Identify which cell holds the provided text, then report its (x, y) central coordinate. 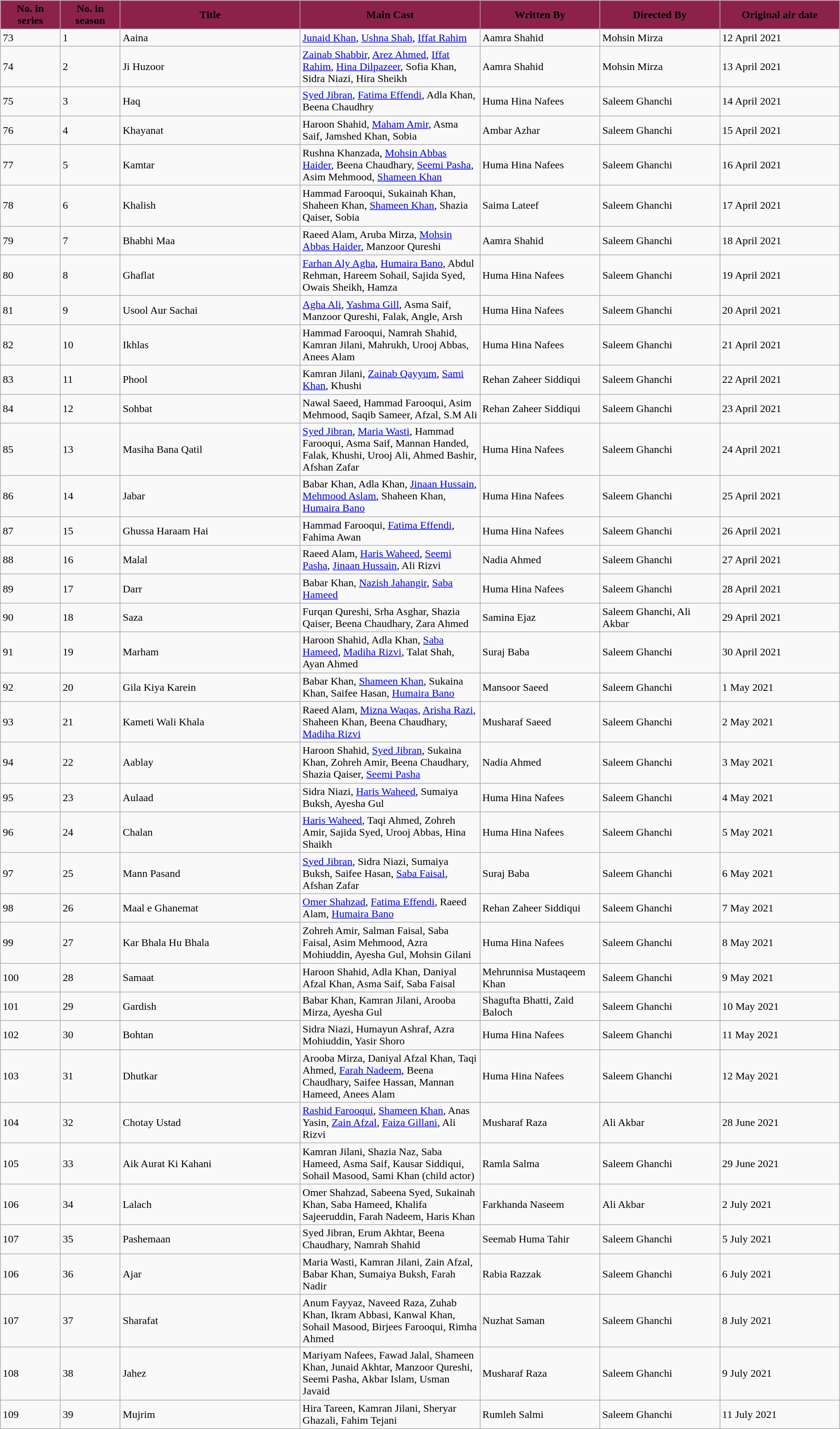
11 May 2021 (780, 1035)
Haroon Shahid, Adla Khan, Saba Hameed, Madiha Rizvi, Talat Shah, Ayan Ahmed (390, 652)
Mehrunnisa Mustaqeem Khan (540, 977)
Samina Ejaz (540, 618)
Zainab Shabbir, Arez Ahmed, Iffat Rahim, Hina Dilpazeer, Sofia Khan, Sidra Niazi, Hira Sheikh (390, 66)
31 (90, 1076)
25 April 2021 (780, 496)
95 (30, 798)
Usool Aur Sachai (210, 310)
5 July 2021 (780, 1239)
Rabia Razzak (540, 1274)
9 May 2021 (780, 977)
16 (90, 560)
109 (30, 1414)
100 (30, 977)
Jahez (210, 1374)
86 (30, 496)
35 (90, 1239)
Hammad Farooqui, Namrah Shahid, Kamran Jilani, Mahrukh, Urooj Abbas, Anees Alam (390, 345)
23 April 2021 (780, 409)
Ajar (210, 1274)
Saza (210, 618)
Syed Jibran, Fatima Effendi, Adla Khan, Beena Chaudhry (390, 101)
22 April 2021 (780, 379)
Seemab Huma Tahir (540, 1239)
17 (90, 588)
Darr (210, 588)
Furqan Qureshi, Srha Asghar, Shazia Qaiser, Beena Chaudhary, Zara Ahmed (390, 618)
Omer Shahzad, Sabeena Syed, Sukainah Khan, Saba Hameed, Khalifa Sajeeruddin, Farah Nadeem, Haris Khan (390, 1204)
22 (90, 763)
20 April 2021 (780, 310)
12 April 2021 (780, 38)
Saima Lateef (540, 206)
21 April 2021 (780, 345)
105 (30, 1164)
Mann Pasand (210, 873)
2 July 2021 (780, 1204)
Khalish (210, 206)
Marham (210, 652)
94 (30, 763)
Haroon Shahid, Maham Amir, Asma Saif, Jamshed Khan, Sobia (390, 130)
29 June 2021 (780, 1164)
Bohtan (210, 1035)
Main Cast (390, 15)
Arooba Mirza, Daniyal Afzal Khan, Taqi Ahmed, Farah Nadeem, Beena Chaudhary, Saifee Hassan, Mannan Hameed, Anees Alam (390, 1076)
38 (90, 1374)
Zohreh Amir, Salman Faisal, Saba Faisal, Asim Mehmood, Azra Mohiuddin, Ayesha Gul, Mohsin Gilani (390, 942)
74 (30, 66)
3 (90, 101)
Maria Wasti, Kamran Jilani, Zain Afzal, Babar Khan, Sumaiya Buksh, Farah Nadir (390, 1274)
6 (90, 206)
17 April 2021 (780, 206)
28 (90, 977)
Nawal Saeed, Hammad Farooqui, Asim Mehmood, Saqib Sameer, Afzal, S.M Ali (390, 409)
77 (30, 165)
Hira Tareen, Kamran Jilani, Sheryar Ghazali, Fahim Tejani (390, 1414)
14 April 2021 (780, 101)
8 May 2021 (780, 942)
89 (30, 588)
Rumleh Salmi (540, 1414)
13 (90, 449)
Sohbat (210, 409)
98 (30, 907)
15 April 2021 (780, 130)
Raeed Alam, Haris Waheed, Seemi Pasha, Jinaan Hussain, Ali Rizvi (390, 560)
7 May 2021 (780, 907)
84 (30, 409)
Sidra Niazi, Haris Waheed, Sumaiya Buksh, Ayesha Gul (390, 798)
39 (90, 1414)
27 April 2021 (780, 560)
91 (30, 652)
23 (90, 798)
Chotay Ustad (210, 1123)
Shagufta Bhatti, Zaid Baloch (540, 1007)
Masiha Bana Qatil (210, 449)
Lalach (210, 1204)
Anum Fayyaz, Naveed Raza, Zuhab Khan, Ikram Abbasi, Kanwal Khan, Sohail Masood, Birjees Farooqui, Rimha Ahmed (390, 1320)
Phool (210, 379)
2 (90, 66)
33 (90, 1164)
27 (90, 942)
Rashid Farooqui, Shameen Khan, Anas Yasin, Zain Afzal, Faiza Gillani, Ali Rizvi (390, 1123)
Gila Kiya Karein (210, 687)
Babar Khan, Kamran Jilani, Arooba Mirza, Ayesha Gul (390, 1007)
Sharafat (210, 1320)
Aablay (210, 763)
7 (90, 240)
Sidra Niazi, Humayun Ashraf, Azra Mohiuddin, Yasir Shoro (390, 1035)
108 (30, 1374)
18 (90, 618)
Syed Jibran, Sidra Niazi, Sumaiya Buksh, Saifee Hasan, Saba Faisal, Afshan Zafar (390, 873)
96 (30, 832)
9 (90, 310)
85 (30, 449)
24 (90, 832)
Ikhlas (210, 345)
102 (30, 1035)
Farkhanda Naseem (540, 1204)
Haroon Shahid, Adla Khan, Daniyal Afzal Khan, Asma Saif, Saba Faisal (390, 977)
75 (30, 101)
Aaina (210, 38)
Bhabhi Maa (210, 240)
Directed By (660, 15)
Babar Khan, Nazish Jahangir, Saba Hameed (390, 588)
6 May 2021 (780, 873)
Mariyam Nafees, Fawad Jalal, Shameen Khan, Junaid Akhtar, Manzoor Qureshi, Seemi Pasha, Akbar Islam, Usman Javaid (390, 1374)
Samaat (210, 977)
79 (30, 240)
14 (90, 496)
12 (90, 409)
Omer Shahzad, Fatima Effendi, Raeed Alam, Humaira Bano (390, 907)
Haris Waheed, Taqi Ahmed, Zohreh Amir, Sajida Syed, Urooj Abbas, Hina Shaikh (390, 832)
Nuzhat Saman (540, 1320)
Agha Ali, Yashma Gill, Asma Saif, Manzoor Qureshi, Falak, Angle, Arsh (390, 310)
92 (30, 687)
101 (30, 1007)
5 (90, 165)
8 (90, 275)
81 (30, 310)
Farhan Aly Agha, Humaira Bano, Abdul Rehman, Hareem Sohail, Sajida Syed, Owais Sheikh, Hamza (390, 275)
Saleem Ghanchi, Ali Akbar (660, 618)
Hammad Farooqui, Sukainah Khan, Shaheen Khan, Shameen Khan, Shazia Qaiser, Sobia (390, 206)
16 April 2021 (780, 165)
Syed Jibran, Erum Akhtar, Beena Chaudhary, Namrah Shahid (390, 1239)
24 April 2021 (780, 449)
Aulaad (210, 798)
Aik Aurat Ki Kahani (210, 1164)
Syed Jibran, Maria Wasti, Hammad Farooqui, Asma Saif, Mannan Handed, Falak, Khushi, Urooj Ali, Ahmed Bashir, Afshan Zafar (390, 449)
2 May 2021 (780, 722)
30 April 2021 (780, 652)
29 April 2021 (780, 618)
Kameti Wali Khala (210, 722)
25 (90, 873)
19 April 2021 (780, 275)
Ambar Azhar (540, 130)
Ji Huzoor (210, 66)
104 (30, 1123)
18 April 2021 (780, 240)
4 May 2021 (780, 798)
12 May 2021 (780, 1076)
Title (210, 15)
26 April 2021 (780, 531)
26 (90, 907)
1 May 2021 (780, 687)
Raeed Alam, Mizna Waqas, Arisha Razi, Shaheen Khan, Beena Chaudhary, Madiha Rizvi (390, 722)
Rushna Khanzada, Mohsin Abbas Haider, Beena Chaudhary, Seemi Pasha, Asim Mehmood, Shameen Khan (390, 165)
30 (90, 1035)
93 (30, 722)
4 (90, 130)
29 (90, 1007)
9 July 2021 (780, 1374)
19 (90, 652)
Khayanat (210, 130)
21 (90, 722)
28 April 2021 (780, 588)
Kar Bhala Hu Bhala (210, 942)
34 (90, 1204)
1 (90, 38)
88 (30, 560)
10 (90, 345)
Junaid Khan, Ushna Shah, Iffat Rahim (390, 38)
Kamran Jilani, Shazia Naz, Saba Hameed, Asma Saif, Kausar Siddiqui, Sohail Masood, Sami Khan (child actor) (390, 1164)
13 April 2021 (780, 66)
Maal e Ghanemat (210, 907)
Ghaflat (210, 275)
8 July 2021 (780, 1320)
Ghussa Haraam Hai (210, 531)
Musharaf Saeed (540, 722)
15 (90, 531)
78 (30, 206)
Dhutkar (210, 1076)
Babar Khan, Adla Khan, Jinaan Hussain, Mehmood Aslam, Shaheen Khan, Humaira Bano (390, 496)
76 (30, 130)
6 July 2021 (780, 1274)
Jabar (210, 496)
Mujrim (210, 1414)
11 July 2021 (780, 1414)
103 (30, 1076)
Gardish (210, 1007)
Haroon Shahid, Syed Jibran, Sukaina Khan, Zohreh Amir, Beena Chaudhary, Shazia Qaiser, Seemi Pasha (390, 763)
82 (30, 345)
Ramla Salma (540, 1164)
No. in series (30, 15)
Babar Khan, Shameen Khan, Sukaina Khan, Saifee Hasan, Humaira Bano (390, 687)
36 (90, 1274)
3 May 2021 (780, 763)
37 (90, 1320)
Written By (540, 15)
87 (30, 531)
83 (30, 379)
Malal (210, 560)
99 (30, 942)
97 (30, 873)
Pashemaan (210, 1239)
Hammad Farooqui, Fatima Effendi, Fahima Awan (390, 531)
Original air date (780, 15)
28 June 2021 (780, 1123)
Kamtar (210, 165)
Haq (210, 101)
5 May 2021 (780, 832)
Mansoor Saeed (540, 687)
Chalan (210, 832)
11 (90, 379)
73 (30, 38)
Raeed Alam, Aruba Mirza, Mohsin Abbas Haider, Manzoor Qureshi (390, 240)
No. in season (90, 15)
Kamran Jilani, Zainab Qayyum, Sami Khan, Khushi (390, 379)
90 (30, 618)
80 (30, 275)
20 (90, 687)
10 May 2021 (780, 1007)
32 (90, 1123)
